Pinpoint the cell where the given text exists, returning its [X, Y] midpoint coordinate. 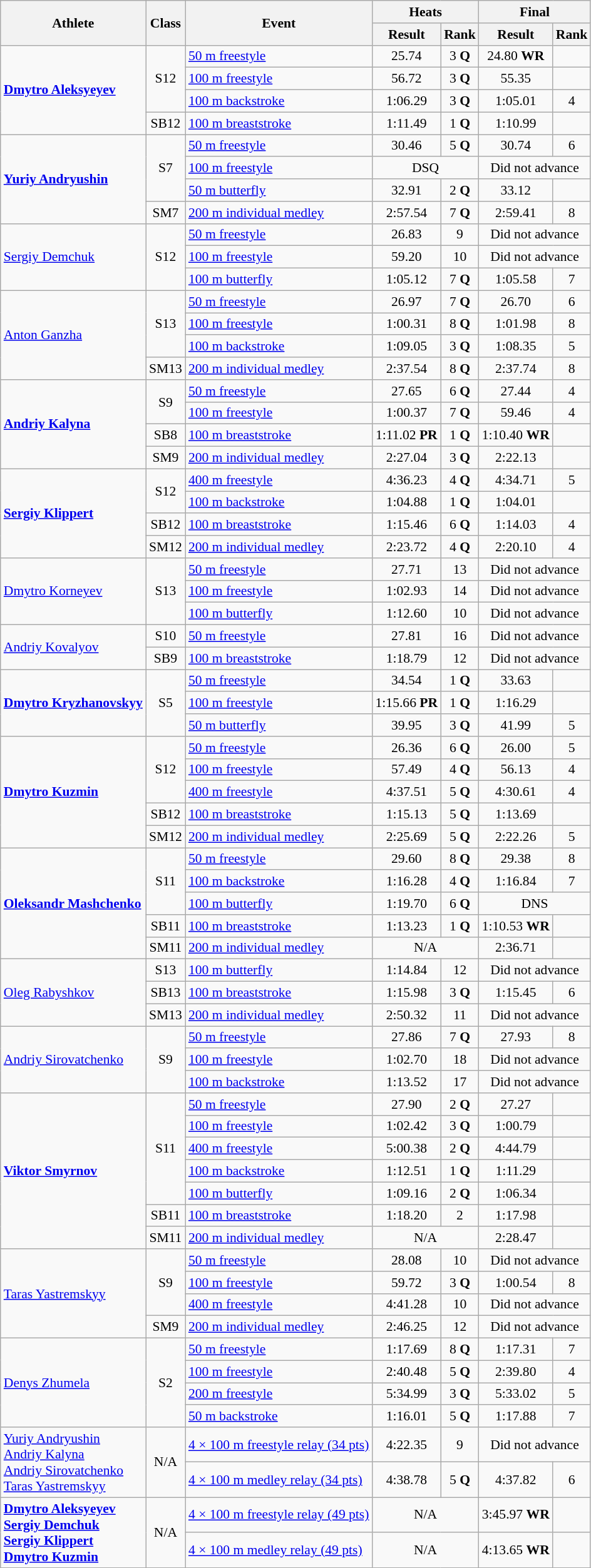
4:38.78 [407, 1480]
1:16.84 [516, 882]
3:45.97 WR [516, 1515]
4:13.65 WR [516, 1550]
1:02.93 [407, 591]
S2 [165, 1383]
1:08.35 [516, 347]
1:18.20 [407, 1216]
1:00.37 [407, 413]
2:28.47 [516, 1238]
41.99 [516, 725]
2:59.41 [516, 213]
Viktor Smyrnov [73, 1171]
Dmytro Aleksyeyev [73, 89]
Sergiy Demchuk [73, 257]
1:13.23 [407, 926]
2:40.48 [407, 1372]
1:04.88 [407, 502]
2:22.26 [516, 837]
1:02.42 [407, 1126]
26.36 [407, 748]
1:09.16 [407, 1193]
27.81 [407, 636]
1:00.79 [516, 1126]
4:30.61 [516, 792]
1:14.84 [407, 970]
2:36.71 [516, 948]
5:33.02 [516, 1394]
56.13 [516, 770]
1:10.53 WR [516, 926]
27.86 [407, 1037]
1:06.34 [516, 1193]
Sergiy Klippert [73, 513]
1:10.40 WR [516, 435]
Taras Yastremskyy [73, 1293]
S5 [165, 703]
34.54 [407, 681]
1:16.01 [407, 1417]
39.95 [407, 725]
DNS [535, 904]
26.83 [407, 235]
50 m backstroke [279, 1417]
2:27.04 [407, 458]
Dmytro Kuzmin [73, 792]
27.65 [407, 391]
SB8 [165, 435]
Dmytro Kryzhanovskyy [73, 703]
1:15.66 PR [407, 703]
SB9 [165, 658]
26.70 [516, 302]
1:00.31 [407, 324]
14 [460, 591]
1:16.28 [407, 882]
16 [460, 636]
59.20 [407, 257]
1:17.98 [516, 1216]
4 × 100 m freestyle relay (34 pts) [279, 1445]
1:15.45 [516, 993]
25.74 [407, 56]
1:17.88 [516, 1417]
28.08 [407, 1260]
1:17.69 [407, 1350]
2:25.69 [407, 837]
1:15.13 [407, 815]
2:23.72 [407, 547]
S7 [165, 168]
1:01.98 [516, 324]
1:05.01 [516, 101]
1:09.05 [407, 347]
2:46.25 [407, 1327]
1:05.12 [407, 280]
Heats [426, 12]
32.91 [407, 190]
33.12 [516, 190]
1:16.29 [516, 703]
Yuriy Andryushin [73, 179]
Oleg Rabyshkov [73, 992]
29.60 [407, 859]
33.63 [516, 681]
200 m freestyle [279, 1394]
4:37.51 [407, 792]
57.49 [407, 770]
5:00.38 [407, 1149]
SB13 [165, 993]
Andriy Kalyna [73, 424]
1:11.49 [407, 123]
1:05.58 [516, 280]
1:11.29 [516, 1171]
1:04.01 [516, 502]
4:41.28 [407, 1305]
4:36.23 [407, 480]
30.74 [516, 146]
Anton Ganzha [73, 335]
1:13.69 [516, 815]
4 × 100 m medley relay (34 pts) [279, 1480]
1:06.29 [407, 101]
4 × 100 m medley relay (49 pts) [279, 1550]
18 [460, 1060]
1:15.46 [407, 525]
27.44 [516, 391]
27.90 [407, 1104]
1:02.70 [407, 1060]
2 [460, 1216]
2:50.32 [407, 1015]
SM7 [165, 213]
Denys Zhumela [73, 1383]
30.46 [407, 146]
2:20.10 [516, 547]
2:39.80 [516, 1372]
55.35 [516, 79]
2:57.54 [407, 213]
Final [535, 12]
1:15.98 [407, 993]
27.71 [407, 569]
Andriy Sirovatchenko [73, 1060]
1:19.70 [407, 904]
Event [279, 23]
DSQ [426, 168]
5:34.99 [407, 1394]
S10 [165, 636]
56.72 [407, 79]
59.72 [407, 1283]
27.93 [516, 1037]
24.80 WR [516, 56]
Athlete [73, 23]
Andriy Kovalyov [73, 647]
4:44.79 [516, 1149]
2:37.54 [407, 369]
13 [460, 569]
4:34.71 [516, 480]
4 × 100 m freestyle relay (49 pts) [279, 1515]
Dmytro Aleksyeyev Sergiy Demchuk Sergiy Klippert Dmytro Kuzmin [73, 1532]
4:37.82 [516, 1480]
17 [460, 1082]
26.00 [516, 748]
1:00.54 [516, 1283]
59.46 [516, 413]
29.38 [516, 859]
1:12.51 [407, 1171]
1:14.03 [516, 525]
2:22.13 [516, 458]
Oleksandr Mashchenko [73, 904]
26.97 [407, 302]
Class [165, 23]
27.27 [516, 1104]
1:12.60 [407, 614]
11 [460, 1015]
1:18.79 [407, 658]
1:11.02 PR [407, 435]
1:17.31 [516, 1350]
Yuriy Andryushin Andriy Kalyna Andriy Sirovatchenko Taras Yastremskyy [73, 1462]
2:37.74 [516, 369]
1:13.52 [407, 1082]
Dmytro Korneyev [73, 592]
4:22.35 [407, 1445]
1:10.99 [516, 123]
